Provide the [x, y] coordinate of the cell's center where the given text is located.  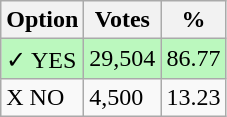
86.77 [194, 59]
13.23 [194, 97]
Option [42, 20]
X NO [42, 97]
4,500 [122, 97]
% [194, 20]
29,504 [122, 59]
✓ YES [42, 59]
Votes [122, 20]
